Provide the [X, Y] coordinate of the cell's center where the given text is located.  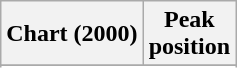
Peakposition [189, 34]
Chart (2000) [72, 34]
